Return [X, Y] of the center of cell containing provided text 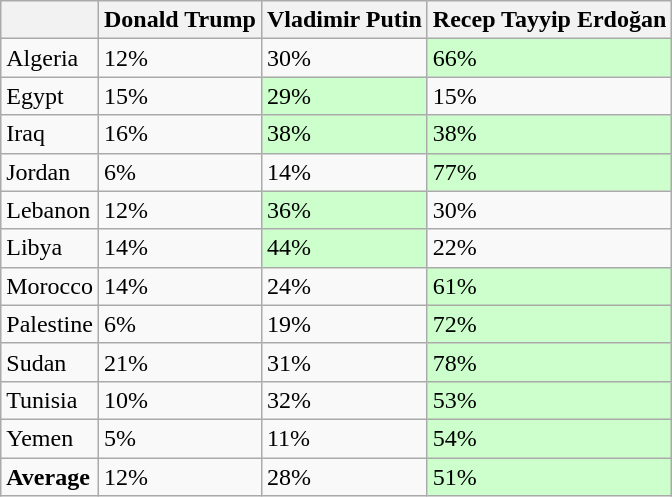
Iraq [50, 134]
36% [344, 210]
53% [549, 400]
Lebanon [50, 210]
Jordan [50, 172]
Average [50, 477]
31% [344, 362]
Morocco [50, 286]
22% [549, 248]
19% [344, 324]
10% [180, 400]
29% [344, 96]
28% [344, 477]
21% [180, 362]
Libya [50, 248]
Palestine [50, 324]
77% [549, 172]
51% [549, 477]
32% [344, 400]
5% [180, 438]
16% [180, 134]
Sudan [50, 362]
66% [549, 58]
Recep Tayyip Erdoğan [549, 20]
Egypt [50, 96]
61% [549, 286]
72% [549, 324]
54% [549, 438]
Vladimir Putin [344, 20]
Tunisia [50, 400]
24% [344, 286]
Algeria [50, 58]
Yemen [50, 438]
11% [344, 438]
Donald Trump [180, 20]
78% [549, 362]
44% [344, 248]
